From the cell containing the given text, extract its center point as [X, Y] coordinate. 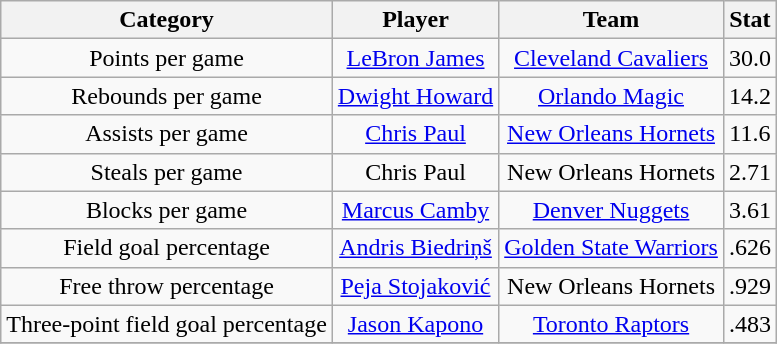
.483 [750, 324]
LeBron James [415, 58]
Denver Nuggets [612, 210]
Rebounds per game [167, 96]
Free throw percentage [167, 286]
Andris Biedriņš [415, 248]
Cleveland Cavaliers [612, 58]
Assists per game [167, 134]
Field goal percentage [167, 248]
Team [612, 20]
Steals per game [167, 172]
Dwight Howard [415, 96]
30.0 [750, 58]
Orlando Magic [612, 96]
Marcus Camby [415, 210]
Peja Stojaković [415, 286]
2.71 [750, 172]
Category [167, 20]
Three-point field goal percentage [167, 324]
.626 [750, 248]
.929 [750, 286]
3.61 [750, 210]
11.6 [750, 134]
Stat [750, 20]
Jason Kapono [415, 324]
Golden State Warriors [612, 248]
14.2 [750, 96]
Toronto Raptors [612, 324]
Blocks per game [167, 210]
Points per game [167, 58]
Player [415, 20]
